Identify which cell holds the provided text, then report its [X, Y] central coordinate. 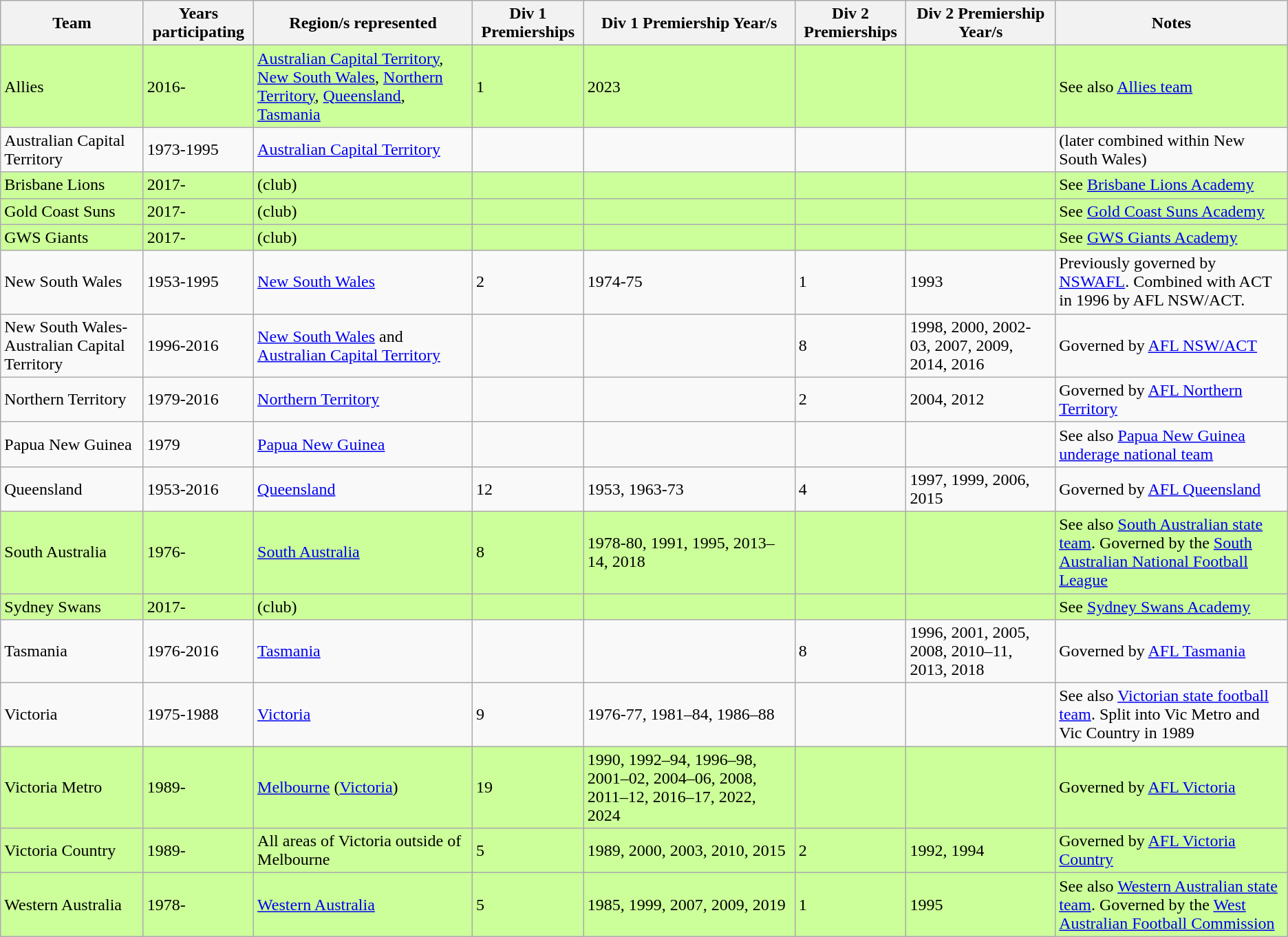
Allies [72, 87]
Melbourne (Victoria) [363, 787]
1992, 1994 [981, 850]
Governed by AFL Victoria [1172, 787]
Div 2 Premierships [850, 23]
(later combined within New South Wales) [1172, 150]
1978- [198, 905]
Australian Capital Territory, New South Wales, Northern Territory, Queensland, Tasmania [363, 87]
1998, 2000, 2002-03, 2007, 2009, 2014, 2016 [981, 345]
1978-80, 1991, 1995, 2013–14, 2018 [689, 552]
Div 1 Premiership Year/s [689, 23]
See Gold Coast Suns Academy [1172, 211]
Region/s represented [363, 23]
1976-77, 1981–84, 1986–88 [689, 715]
See also South Australian state team. Governed by the South Australian National Football League [1172, 552]
1996-2016 [198, 345]
Div 1 Premierships [528, 23]
1974-75 [689, 282]
1979-2016 [198, 399]
See GWS Giants Academy [1172, 237]
See also Western Australian state team. Governed by the West Australian Football Commission [1172, 905]
Div 2 Premiership Year/s [981, 23]
1975-1988 [198, 715]
1989, 2000, 2003, 2010, 2015 [689, 850]
See also Papua New Guinea underage national team [1172, 444]
1953-1995 [198, 282]
Governed by AFL Tasmania [1172, 651]
Gold Coast Suns [72, 211]
1973-1995 [198, 150]
19 [528, 787]
1985, 1999, 2007, 2009, 2019 [689, 905]
1953-2016 [198, 488]
1976-2016 [198, 651]
1996, 2001, 2005, 2008, 2010–11, 2013, 2018 [981, 651]
Previously governed by NSWAFL. Combined with ACT in 1996 by AFL NSW/ACT. [1172, 282]
Victoria Metro [72, 787]
See Sydney Swans Academy [1172, 606]
Sydney Swans [72, 606]
See also Victorian state football team. Split into Vic Metro and Vic Country in 1989 [1172, 715]
1997, 1999, 2006, 2015 [981, 488]
1990, 1992–94, 1996–98, 2001–02, 2004–06, 2008, 2011–12, 2016–17, 2022, 2024 [689, 787]
1995 [981, 905]
12 [528, 488]
New South Wales-Australian Capital Territory [72, 345]
Governed by AFL NSW/ACT [1172, 345]
Governed by AFL Northern Territory [1172, 399]
See also Allies team [1172, 87]
See Brisbane Lions Academy [1172, 185]
Team [72, 23]
1993 [981, 282]
1979 [198, 444]
Brisbane Lions [72, 185]
1976- [198, 552]
Years participating [198, 23]
9 [528, 715]
1953, 1963-73 [689, 488]
GWS Giants [72, 237]
Victoria Country [72, 850]
2004, 2012 [981, 399]
Notes [1172, 23]
New South Wales and Australian Capital Territory [363, 345]
Governed by AFL Victoria Country [1172, 850]
Governed by AFL Queensland [1172, 488]
2023 [689, 87]
All areas of Victoria outside of Melbourne [363, 850]
2016- [198, 87]
4 [850, 488]
